Locate the cell with the specified text and output its [x, y] center coordinate. 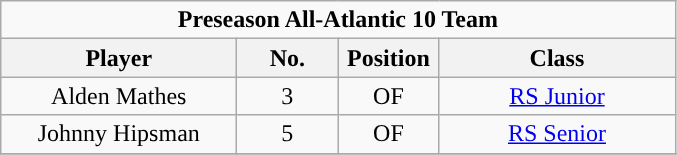
RS Junior [557, 96]
3 [288, 96]
Preseason All-Atlantic 10 Team [338, 20]
Position [388, 58]
5 [288, 134]
Johnny Hipsman [119, 134]
Class [557, 58]
Alden Mathes [119, 96]
No. [288, 58]
RS Senior [557, 134]
Player [119, 58]
